Determine the (x, y) coordinate at the center of the cell enclosing the given text.  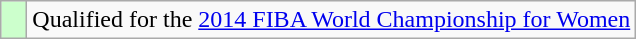
Qualified for the 2014 FIBA World Championship for Women (332, 20)
